For the text-containing cell, return its midpoint in [X, Y] coordinate format. 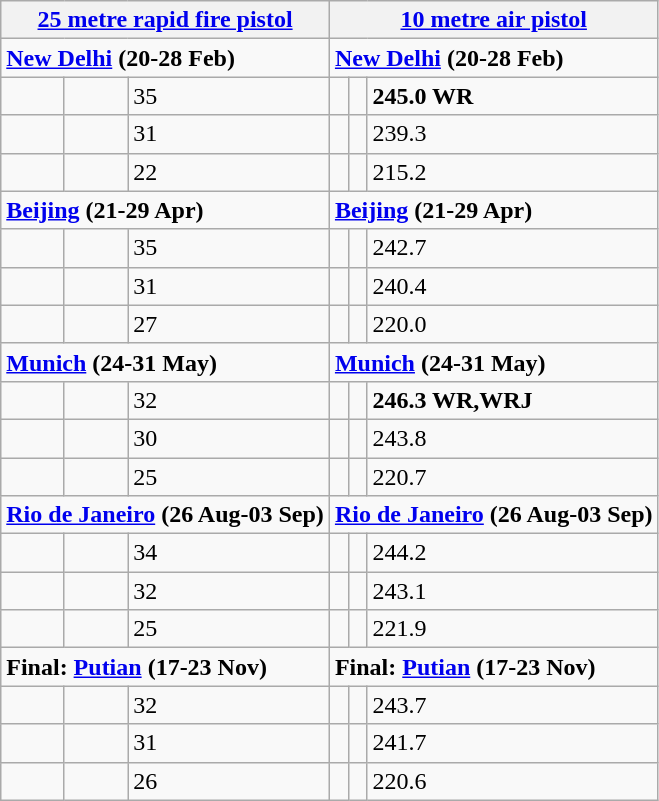
239.3 [512, 134]
243.1 [512, 591]
243.8 [512, 438]
243.7 [512, 705]
220.6 [512, 781]
30 [229, 438]
244.2 [512, 553]
34 [229, 553]
26 [229, 781]
215.2 [512, 172]
240.4 [512, 286]
221.9 [512, 629]
241.7 [512, 743]
246.3 WR,WRJ [512, 400]
27 [229, 324]
25 metre rapid fire pistol [166, 20]
245.0 WR [512, 96]
220.0 [512, 324]
10 metre air pistol [494, 20]
242.7 [512, 248]
22 [229, 172]
220.7 [512, 477]
